Identify which cell holds the provided text, then report its [X, Y] central coordinate. 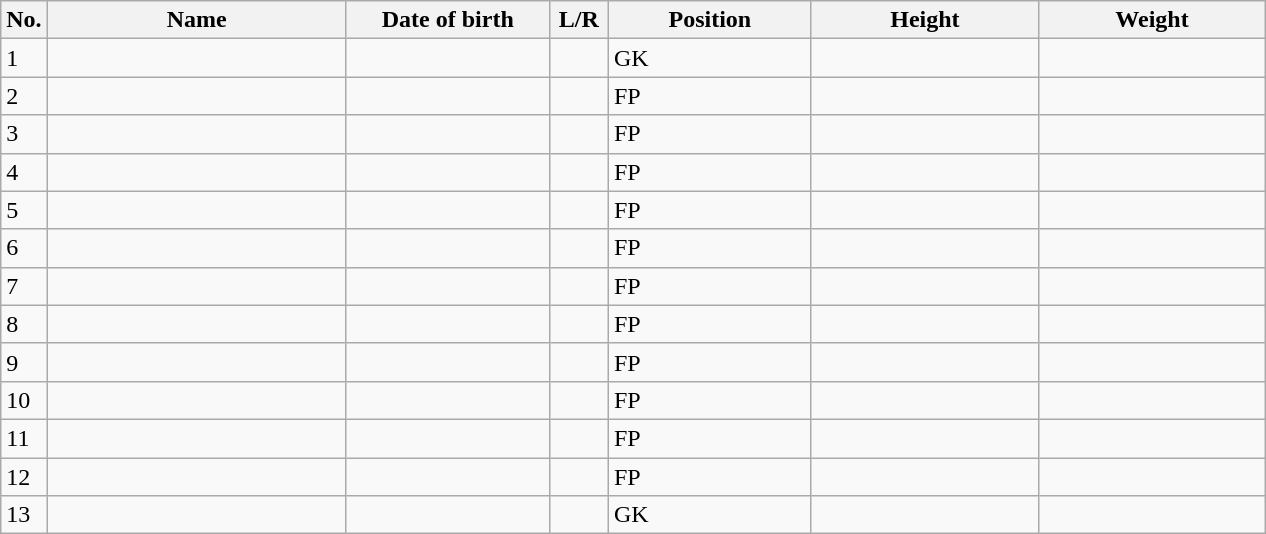
11 [24, 438]
1 [24, 58]
5 [24, 210]
Height [924, 20]
No. [24, 20]
Name [196, 20]
2 [24, 96]
Date of birth [448, 20]
12 [24, 477]
8 [24, 324]
7 [24, 286]
Weight [1152, 20]
4 [24, 172]
10 [24, 400]
Position [710, 20]
13 [24, 515]
9 [24, 362]
6 [24, 248]
L/R [578, 20]
3 [24, 134]
